Detect which cell encompasses the target text, then output its [x, y] center coordinate. 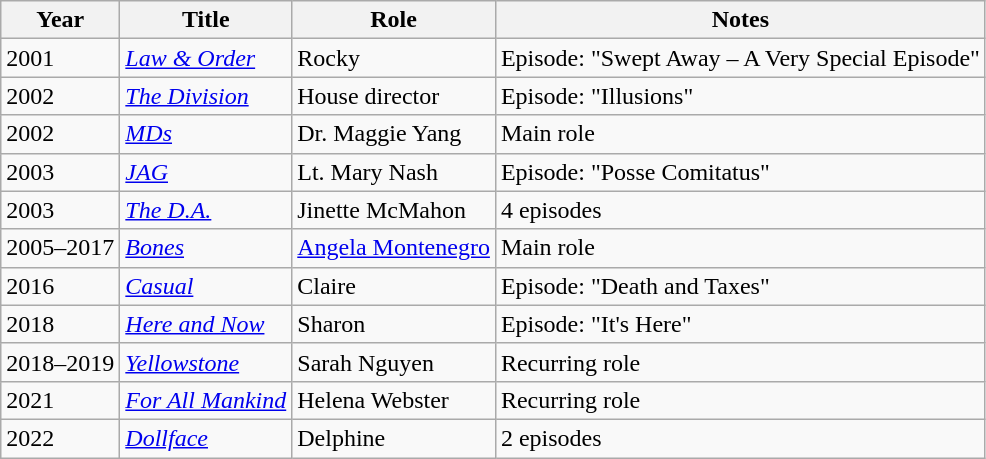
Angela Montenegro [394, 248]
JAG [206, 172]
Role [394, 20]
The D.A. [206, 210]
Lt. Mary Nash [394, 172]
Dr. Maggie Yang [394, 134]
Title [206, 20]
2018–2019 [60, 362]
Dollface [206, 438]
For All Mankind [206, 400]
2018 [60, 324]
Jinette McMahon [394, 210]
2021 [60, 400]
Delphine [394, 438]
Episode: "Illusions" [740, 96]
Law & Order [206, 58]
Here and Now [206, 324]
4 episodes [740, 210]
Rocky [394, 58]
Claire [394, 286]
Helena Webster [394, 400]
Year [60, 20]
Episode: "Death and Taxes" [740, 286]
2001 [60, 58]
2005–2017 [60, 248]
2022 [60, 438]
Bones [206, 248]
Sharon [394, 324]
The Division [206, 96]
Episode: "It's Here" [740, 324]
House director [394, 96]
MDs [206, 134]
Casual [206, 286]
Episode: "Swept Away – A Very Special Episode" [740, 58]
Notes [740, 20]
Episode: "Posse Comitatus" [740, 172]
Yellowstone [206, 362]
2 episodes [740, 438]
2016 [60, 286]
Sarah Nguyen [394, 362]
